Extract the (X, Y) coordinate from the center of the cell holding the provided text.  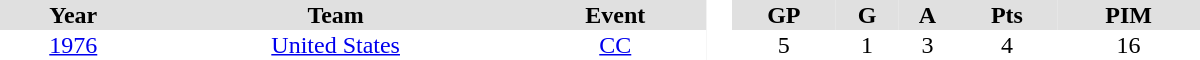
1 (867, 45)
United States (336, 45)
16 (1128, 45)
A (927, 15)
G (867, 15)
PIM (1128, 15)
GP (784, 15)
4 (1008, 45)
Event (616, 15)
Year (74, 15)
3 (927, 45)
1976 (74, 45)
CC (616, 45)
5 (784, 45)
Pts (1008, 15)
Team (336, 15)
